From the cell containing the given text, extract its center point as [x, y] coordinate. 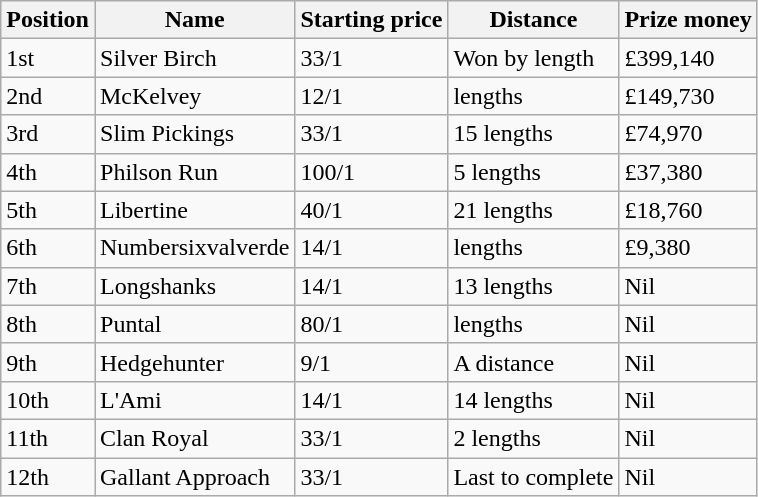
100/1 [372, 172]
11th [48, 438]
Slim Pickings [194, 134]
12th [48, 477]
21 lengths [534, 210]
Puntal [194, 324]
Name [194, 20]
5th [48, 210]
8th [48, 324]
9/1 [372, 362]
Gallant Approach [194, 477]
Last to complete [534, 477]
£149,730 [688, 96]
£18,760 [688, 210]
15 lengths [534, 134]
£37,380 [688, 172]
13 lengths [534, 286]
Libertine [194, 210]
Prize money [688, 20]
40/1 [372, 210]
Longshanks [194, 286]
Numbersixvalverde [194, 248]
5 lengths [534, 172]
80/1 [372, 324]
Hedgehunter [194, 362]
3rd [48, 134]
1st [48, 58]
6th [48, 248]
2 lengths [534, 438]
L'Ami [194, 400]
Philson Run [194, 172]
A distance [534, 362]
Silver Birch [194, 58]
7th [48, 286]
10th [48, 400]
12/1 [372, 96]
£9,380 [688, 248]
Distance [534, 20]
Won by length [534, 58]
Clan Royal [194, 438]
£74,970 [688, 134]
Starting price [372, 20]
4th [48, 172]
McKelvey [194, 96]
£399,140 [688, 58]
2nd [48, 96]
9th [48, 362]
Position [48, 20]
14 lengths [534, 400]
